Scan for the cell matching the given text and deliver its [x, y] coordinate at center. 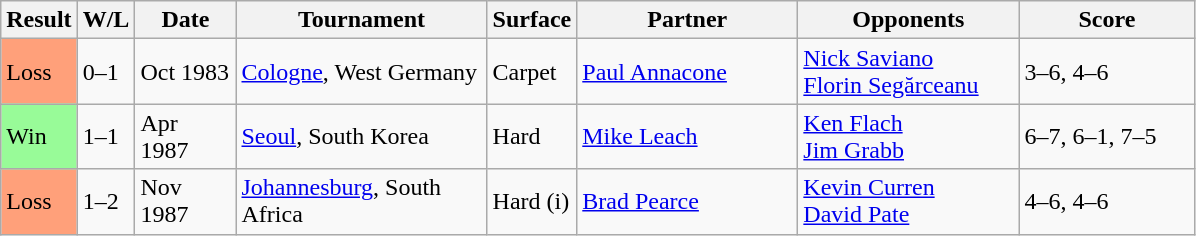
W/L [106, 20]
Score [1107, 20]
Tournament [362, 20]
Carpet [532, 72]
0–1 [106, 72]
1–1 [106, 136]
Mike Leach [688, 136]
Oct 1983 [186, 72]
Win [39, 136]
3–6, 4–6 [1107, 72]
Opponents [908, 20]
Seoul, South Korea [362, 136]
Hard [532, 136]
Partner [688, 20]
Cologne, West Germany [362, 72]
Brad Pearce [688, 202]
Paul Annacone [688, 72]
6–7, 6–1, 7–5 [1107, 136]
Surface [532, 20]
4–6, 4–6 [1107, 202]
Date [186, 20]
Ken Flach Jim Grabb [908, 136]
Johannesburg, South Africa [362, 202]
Result [39, 20]
Hard (i) [532, 202]
Kevin Curren David Pate [908, 202]
Nov 1987 [186, 202]
Apr 1987 [186, 136]
Nick Saviano Florin Segărceanu [908, 72]
1–2 [106, 202]
